Locate the cell with the specified text and output its [x, y] center coordinate. 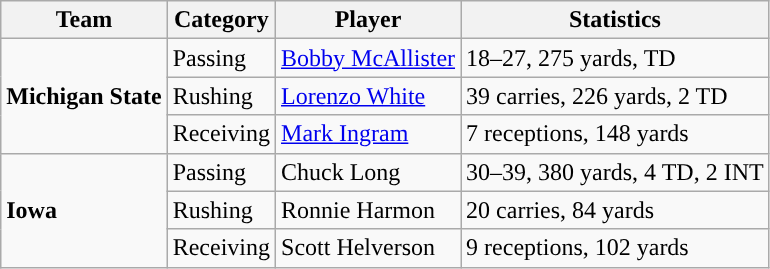
7 receptions, 148 yards [616, 134]
18–27, 275 yards, TD [616, 58]
39 carries, 226 yards, 2 TD [616, 96]
Lorenzo White [368, 96]
20 carries, 84 yards [616, 210]
Team [84, 20]
9 receptions, 102 yards [616, 248]
Mark Ingram [368, 134]
Iowa [84, 210]
Chuck Long [368, 172]
Bobby McAllister [368, 58]
Michigan State [84, 96]
30–39, 380 yards, 4 TD, 2 INT [616, 172]
Category [221, 20]
Ronnie Harmon [368, 210]
Player [368, 20]
Statistics [616, 20]
Scott Helverson [368, 248]
